Determine the (x, y) coordinate at the center of the cell enclosing the given text.  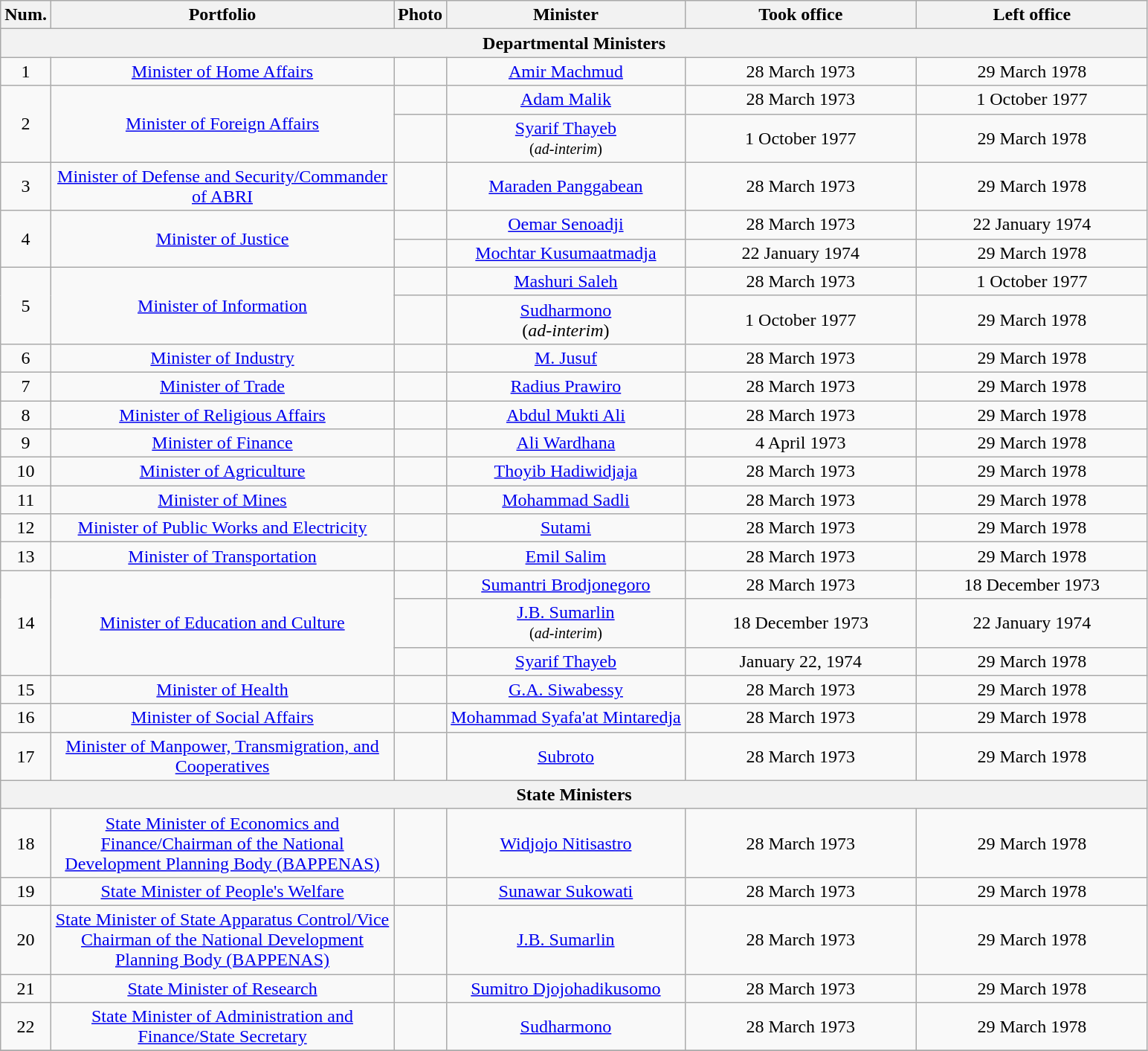
Minister of Information (222, 305)
Minister of Religious Affairs (222, 414)
Took office (800, 15)
Minister of Public Works and Electricity (222, 528)
Amir Machmud (567, 71)
G.A. Siwabessy (567, 690)
18 (26, 843)
Sudharmono (567, 1026)
12 (26, 528)
13 (26, 556)
8 (26, 414)
Sumantri Brodjonegoro (567, 585)
Minister of Manpower, Transmigration, and Cooperatives (222, 756)
Oemar Senoadji (567, 225)
11 (26, 500)
10 (26, 472)
14 (26, 623)
Abdul Mukti Ali (567, 414)
3 (26, 186)
Minister of Social Affairs (222, 718)
J.B. Sumarlin(ad-interim) (567, 623)
Minister of Finance (222, 443)
State Minister of Economics and Finance/Chairman of the National Development Planning Body (BAPPENAS) (222, 843)
Mochtar Kusumaatmadja (567, 253)
Mohammad Syafa'at Mintaredja (567, 718)
Sutami (567, 528)
16 (26, 718)
Minister of Industry (222, 358)
22 (26, 1026)
Left office (1032, 15)
January 22, 1974 (800, 661)
Minister (567, 15)
State Ministers (574, 794)
7 (26, 386)
State Minister of Administration and Finance/State Secretary (222, 1026)
State Minister of People's Welfare (222, 891)
Sudharmono(ad-interim) (567, 320)
Num. (26, 15)
Minister of Trade (222, 386)
2 (26, 123)
Syarif Thayeb(ad-interim) (567, 138)
Radius Prawiro (567, 386)
Minister of Defense and Security/Commander of ABRI (222, 186)
Photo (421, 15)
M. Jusuf (567, 358)
Widjojo Nitisastro (567, 843)
Minister of Foreign Affairs (222, 123)
15 (26, 690)
Sumitro Djojohadikusomo (567, 989)
Syarif Thayeb (567, 661)
Emil Salim (567, 556)
Minister of Transportation (222, 556)
5 (26, 305)
Portfolio (222, 15)
Departmental Ministers (574, 43)
Subroto (567, 756)
State Minister of State Apparatus Control/Vice Chairman of the National Development Planning Body (BAPPENAS) (222, 939)
Ali Wardhana (567, 443)
Adam Malik (567, 100)
Minister of Mines (222, 500)
21 (26, 989)
Minister of Justice (222, 239)
Sunawar Sukowati (567, 891)
Mohammad Sadli (567, 500)
6 (26, 358)
Minister of Home Affairs (222, 71)
9 (26, 443)
1 (26, 71)
Maraden Panggabean (567, 186)
Minister of Health (222, 690)
20 (26, 939)
Minister of Education and Culture (222, 623)
4 April 1973 (800, 443)
Minister of Agriculture (222, 472)
19 (26, 891)
4 (26, 239)
J.B. Sumarlin (567, 939)
Thoyib Hadiwidjaja (567, 472)
17 (26, 756)
Mashuri Saleh (567, 281)
State Minister of Research (222, 989)
